Provide the (x, y) coordinate of the cell's center where the given text is located.  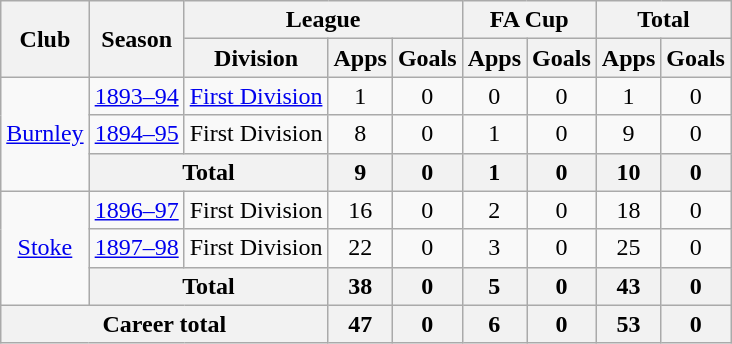
3 (494, 248)
53 (628, 324)
League (323, 20)
2 (494, 210)
FA Cup (529, 20)
Stoke (45, 248)
47 (360, 324)
1896–97 (136, 210)
Division (256, 58)
1893–94 (136, 96)
1897–98 (136, 248)
6 (494, 324)
18 (628, 210)
43 (628, 286)
25 (628, 248)
Season (136, 39)
8 (360, 134)
22 (360, 248)
1894–95 (136, 134)
Career total (164, 324)
16 (360, 210)
Burnley (45, 134)
Club (45, 39)
10 (628, 172)
5 (494, 286)
38 (360, 286)
